Pinpoint the cell where the given text exists, returning its [X, Y] midpoint coordinate. 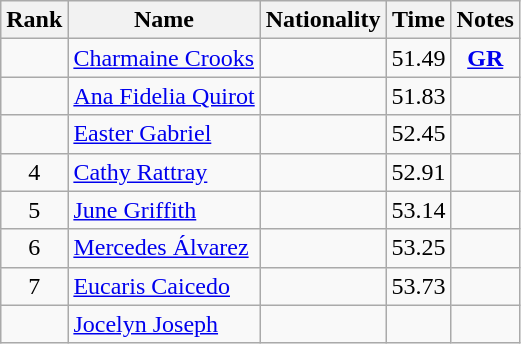
Mercedes Álvarez [164, 248]
Eucaris Caicedo [164, 286]
Ana Fidelia Quirot [164, 96]
GR [485, 58]
52.91 [418, 172]
Charmaine Crooks [164, 58]
5 [34, 210]
Jocelyn Joseph [164, 324]
4 [34, 172]
51.49 [418, 58]
Easter Gabriel [164, 134]
53.14 [418, 210]
Cathy Rattray [164, 172]
7 [34, 286]
51.83 [418, 96]
Notes [485, 20]
6 [34, 248]
52.45 [418, 134]
June Griffith [164, 210]
53.73 [418, 286]
Nationality [323, 20]
Name [164, 20]
Time [418, 20]
53.25 [418, 248]
Rank [34, 20]
